Search for the cell housing the specified text and yield its (X, Y) center coordinate. 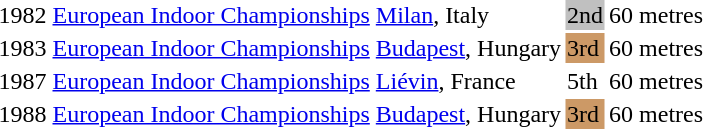
Milan, Italy (468, 15)
Liévin, France (468, 81)
2nd (586, 15)
5th (586, 81)
